Locate the cell with the specified text and output its (X, Y) center coordinate. 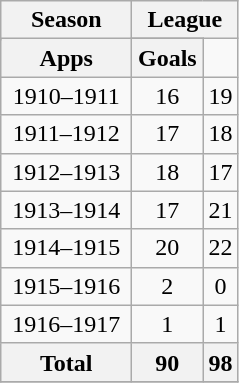
Goals (168, 58)
1910–1911 (66, 96)
1916–1917 (66, 324)
1914–1915 (66, 248)
90 (168, 362)
22 (220, 248)
League (185, 20)
21 (220, 210)
1915–1916 (66, 286)
1911–1912 (66, 134)
0 (220, 286)
Apps (66, 58)
98 (220, 362)
16 (168, 96)
1912–1913 (66, 172)
19 (220, 96)
20 (168, 248)
Total (66, 362)
Season (66, 20)
1913–1914 (66, 210)
2 (168, 286)
